Search for the cell housing the specified text and yield its [x, y] center coordinate. 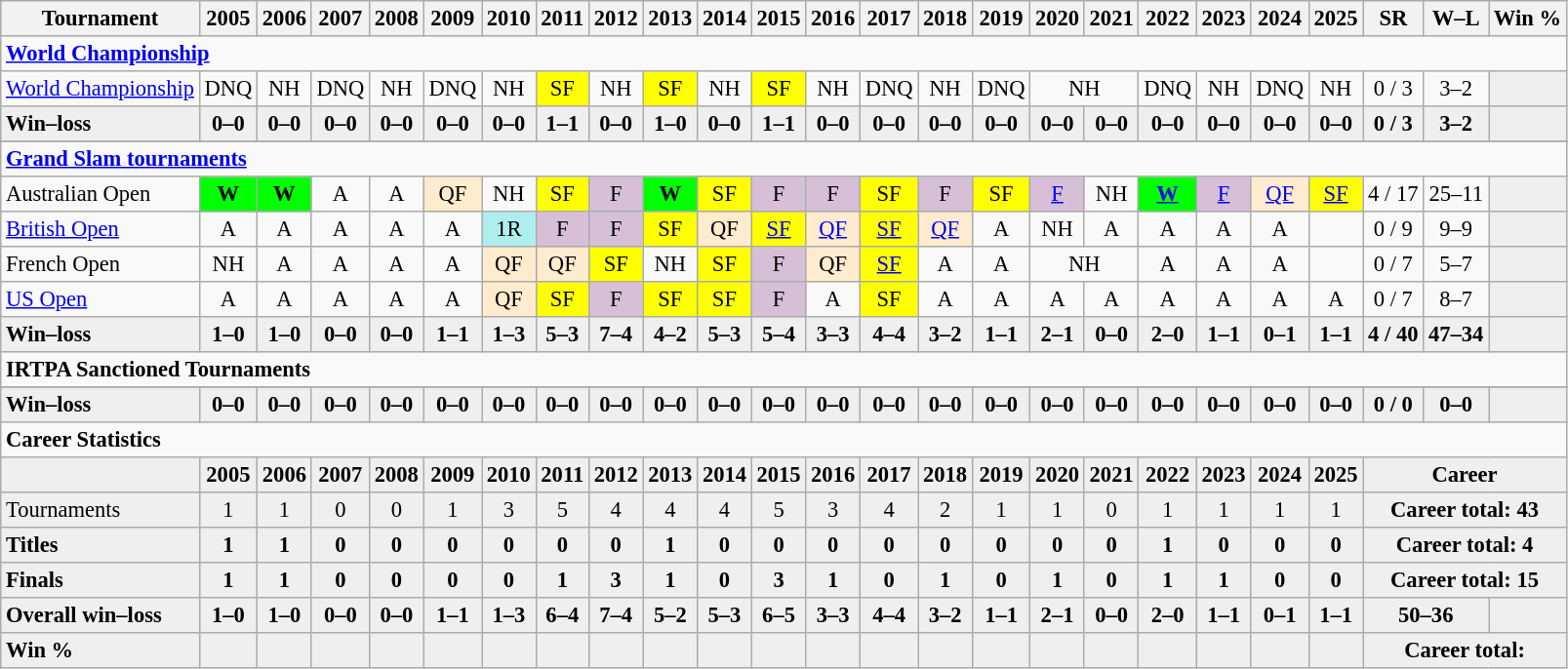
US Open [100, 299]
9–9 [1456, 229]
Tournaments [100, 510]
Tournament [100, 19]
Career [1465, 475]
Career total: 43 [1465, 510]
W–L [1456, 19]
47–34 [1456, 334]
IRTPA Sanctioned Tournaments [784, 370]
2 [945, 510]
Overall win–loss [100, 615]
Career total: 15 [1465, 580]
8–7 [1456, 299]
French Open [100, 264]
SR [1393, 19]
Finals [100, 580]
6–4 [562, 615]
Career total: 4 [1465, 545]
5–2 [670, 615]
Australian Open [100, 194]
4–2 [670, 334]
1R [509, 229]
Titles [100, 545]
50–36 [1427, 615]
British Open [100, 229]
5–7 [1456, 264]
4 / 17 [1393, 194]
0 / 9 [1393, 229]
Career Statistics [784, 440]
0 / 0 [1393, 405]
Career total: [1465, 650]
Grand Slam tournaments [784, 159]
6–5 [779, 615]
25–11 [1456, 194]
5–4 [779, 334]
4 / 40 [1393, 334]
